Scan for the cell matching the given text and deliver its (X, Y) coordinate at center. 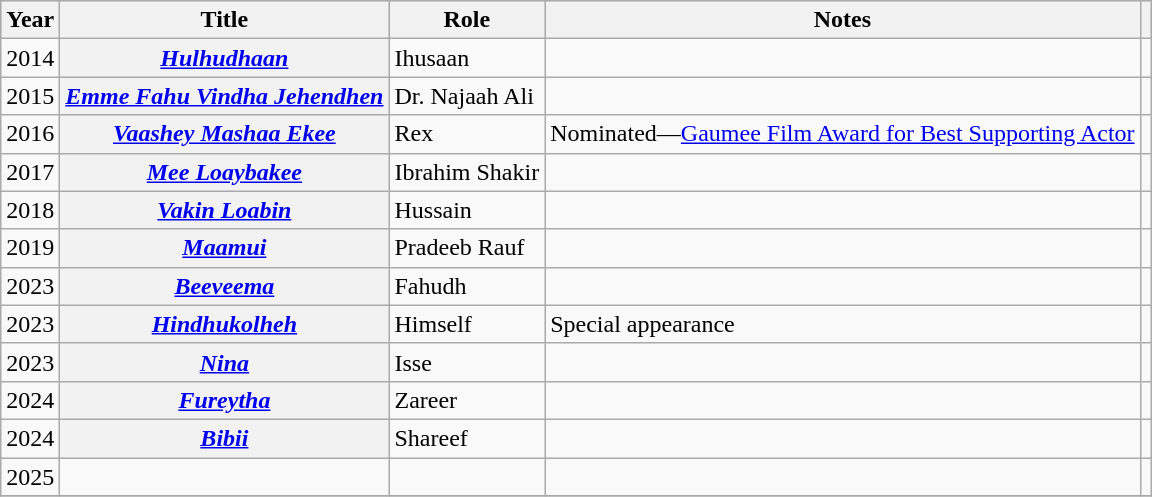
Rex (467, 134)
Notes (842, 20)
Fahudh (467, 286)
Emme Fahu Vindha Jehendhen (224, 96)
Dr. Najaah Ali (467, 96)
Hussain (467, 210)
Pradeeb Rauf (467, 248)
Zareer (467, 400)
2014 (30, 58)
Shareef (467, 438)
Himself (467, 324)
Maamui (224, 248)
2016 (30, 134)
Title (224, 20)
Bibii (224, 438)
2025 (30, 477)
Ihusaan (467, 58)
Year (30, 20)
Nina (224, 362)
Ibrahim Shakir (467, 172)
Beeveema (224, 286)
2015 (30, 96)
Fureytha (224, 400)
Nominated—Gaumee Film Award for Best Supporting Actor (842, 134)
Mee Loaybakee (224, 172)
Vaashey Mashaa Ekee (224, 134)
Hulhudhaan (224, 58)
2019 (30, 248)
Vakin Loabin (224, 210)
Special appearance (842, 324)
2017 (30, 172)
Hindhukolheh (224, 324)
Isse (467, 362)
Role (467, 20)
2018 (30, 210)
